Return (x, y) of the center of cell containing provided text 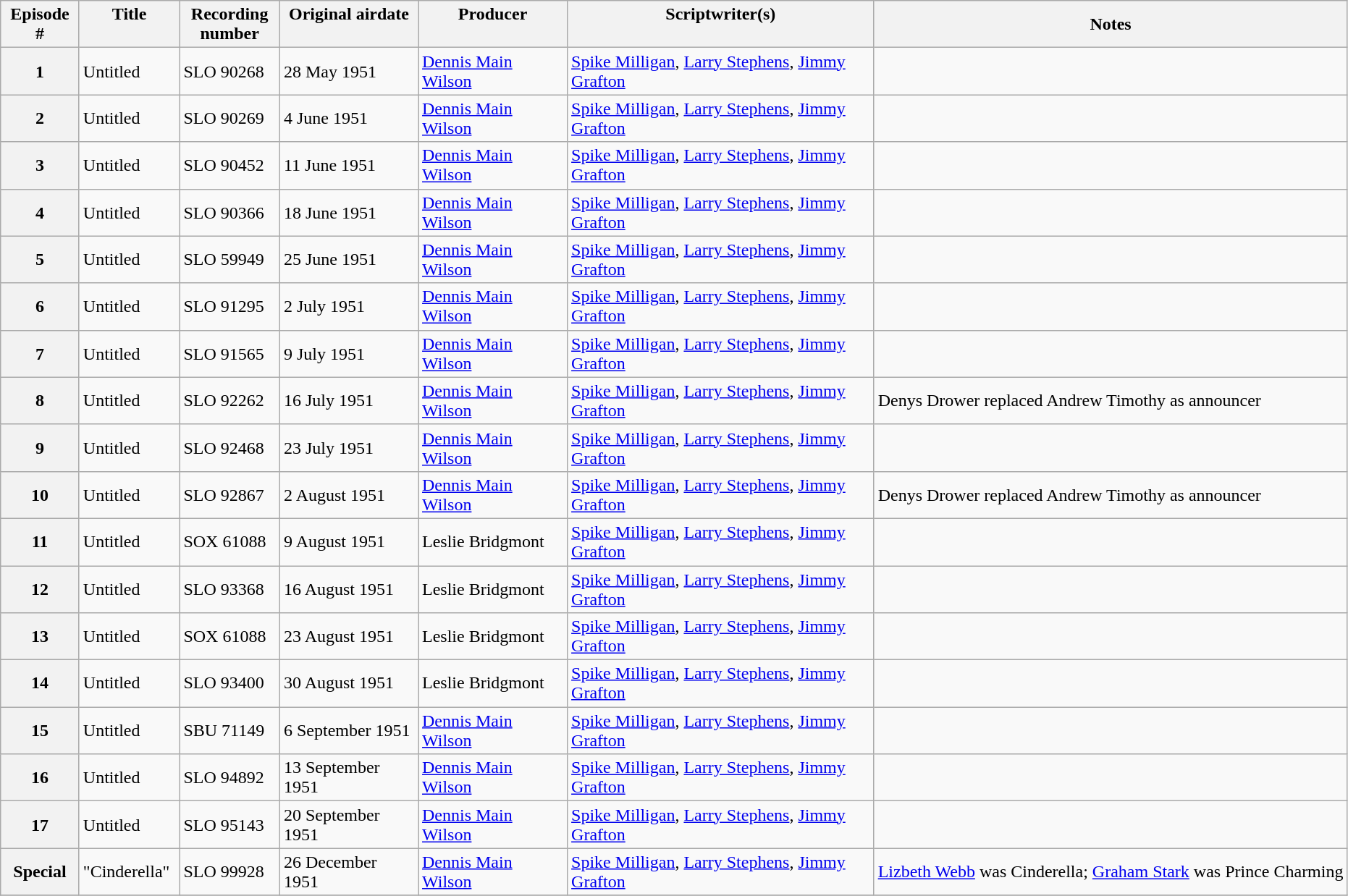
11 (41, 541)
SLO 91565 (230, 353)
7 (41, 353)
SLO 93400 (230, 683)
5 (41, 259)
17 (41, 825)
12 (41, 589)
Title (129, 25)
SLO 90452 (230, 165)
9 (41, 447)
SLO 90366 (230, 213)
8 (41, 401)
Recording number (230, 25)
4 (41, 213)
"Cinderella" (129, 871)
Scriptwriter(s) (721, 25)
SLO 94892 (230, 777)
SLO 99928 (230, 871)
11 June 1951 (349, 165)
13 (41, 637)
Producer (493, 25)
16 July 1951 (349, 401)
SBU 71149 (230, 731)
6 (41, 307)
10 (41, 495)
SLO 92468 (230, 447)
15 (41, 731)
9 July 1951 (349, 353)
16 (41, 777)
2 (41, 119)
4 June 1951 (349, 119)
6 September 1951 (349, 731)
Special (41, 871)
28 May 1951 (349, 71)
16 August 1951 (349, 589)
2 August 1951 (349, 495)
26 December 1951 (349, 871)
1 (41, 71)
SLO 92867 (230, 495)
SLO 93368 (230, 589)
Episode # (41, 25)
23 July 1951 (349, 447)
14 (41, 683)
18 June 1951 (349, 213)
20 September 1951 (349, 825)
25 June 1951 (349, 259)
Original airdate (349, 25)
Lizbeth Webb was Cinderella; Graham Stark was Prince Charming (1111, 871)
Notes (1111, 25)
SLO 90269 (230, 119)
2 July 1951 (349, 307)
3 (41, 165)
9 August 1951 (349, 541)
SLO 92262 (230, 401)
30 August 1951 (349, 683)
23 August 1951 (349, 637)
SLO 91295 (230, 307)
SLO 90268 (230, 71)
SLO 95143 (230, 825)
13 September 1951 (349, 777)
SLO 59949 (230, 259)
